Locate the cell with the specified text and output its (x, y) center coordinate. 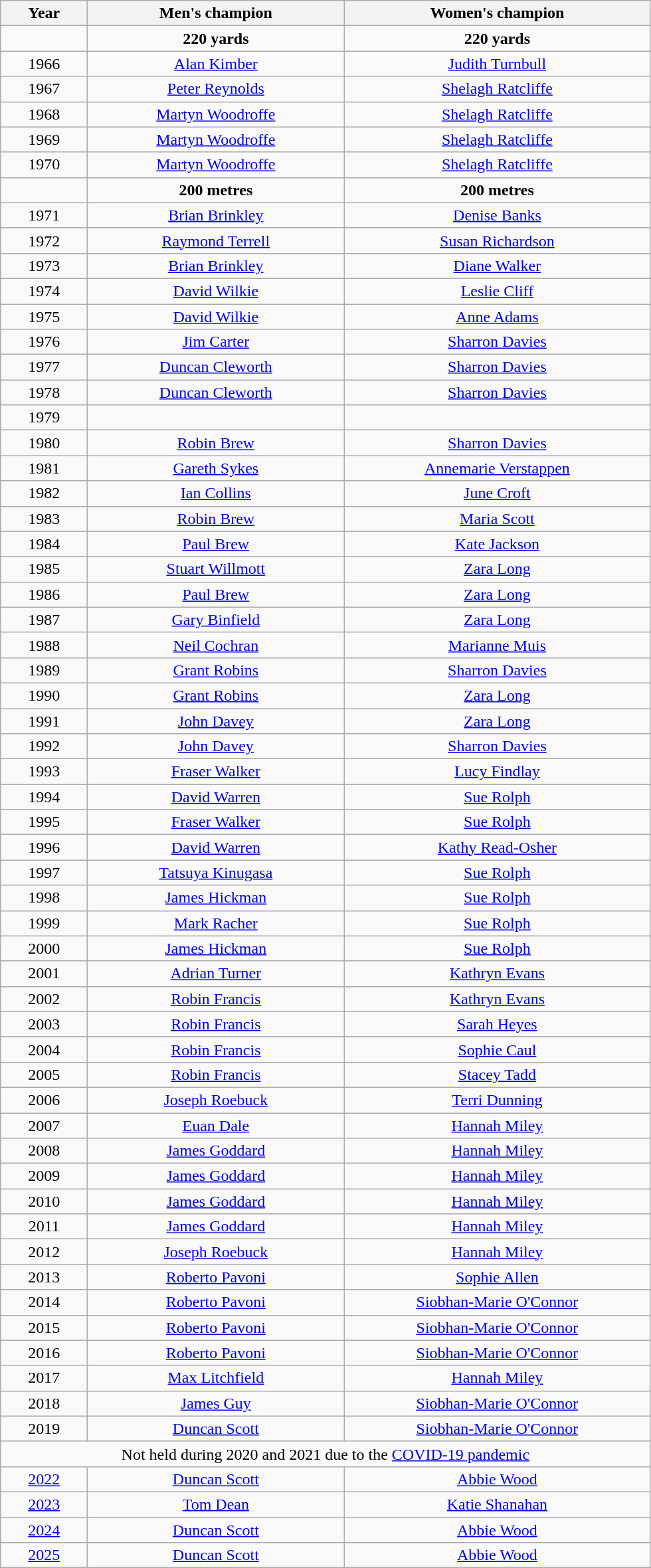
June Croft (497, 493)
1987 (44, 620)
2012 (44, 1252)
1999 (44, 923)
2023 (44, 1504)
Max Litchfield (216, 1378)
2011 (44, 1227)
1990 (44, 695)
1974 (44, 291)
Gareth Sykes (216, 468)
Stacey Tadd (497, 1075)
Sophie Caul (497, 1049)
Year (44, 13)
Kate Jackson (497, 544)
2005 (44, 1075)
Women's champion (497, 13)
2013 (44, 1277)
1993 (44, 772)
Neil Cochran (216, 645)
Katie Shanahan (497, 1504)
Adrian Turner (216, 974)
2007 (44, 1126)
1967 (44, 89)
Peter Reynolds (216, 89)
Jim Carter (216, 342)
1969 (44, 139)
1973 (44, 266)
Not held during 2020 and 2021 due to the COVID-19 pandemic (325, 1454)
2001 (44, 974)
Tatsuya Kinugasa (216, 873)
1989 (44, 670)
2009 (44, 1176)
2008 (44, 1151)
Maria Scott (497, 519)
Sarah Heyes (497, 1024)
2022 (44, 1479)
1981 (44, 468)
1995 (44, 822)
1994 (44, 797)
1997 (44, 873)
Mark Racher (216, 923)
2015 (44, 1328)
1966 (44, 64)
Tom Dean (216, 1504)
Stuart Willmott (216, 569)
2017 (44, 1378)
1977 (44, 367)
1980 (44, 443)
Judith Turnbull (497, 64)
Susan Richardson (497, 240)
2000 (44, 948)
Kathy Read-Osher (497, 847)
2003 (44, 1024)
2006 (44, 1100)
2019 (44, 1429)
Marianne Muis (497, 645)
Raymond Terrell (216, 240)
2014 (44, 1302)
Ian Collins (216, 493)
1970 (44, 165)
Sophie Allen (497, 1277)
2024 (44, 1529)
Leslie Cliff (497, 291)
Alan Kimber (216, 64)
Annemarie Verstappen (497, 468)
Anne Adams (497, 317)
Denise Banks (497, 215)
1988 (44, 645)
2016 (44, 1353)
1971 (44, 215)
Diane Walker (497, 266)
1976 (44, 342)
Gary Binfield (216, 620)
James Guy (216, 1403)
2010 (44, 1201)
1986 (44, 594)
1984 (44, 544)
Terri Dunning (497, 1100)
1979 (44, 418)
1985 (44, 569)
1983 (44, 519)
1996 (44, 847)
1972 (44, 240)
1992 (44, 746)
1968 (44, 114)
Euan Dale (216, 1126)
2002 (44, 999)
2018 (44, 1403)
2004 (44, 1049)
1991 (44, 721)
Men's champion (216, 13)
Lucy Findlay (497, 772)
1975 (44, 317)
2025 (44, 1555)
1978 (44, 392)
1998 (44, 898)
1982 (44, 493)
